Identify which cell holds the provided text, then report its (x, y) central coordinate. 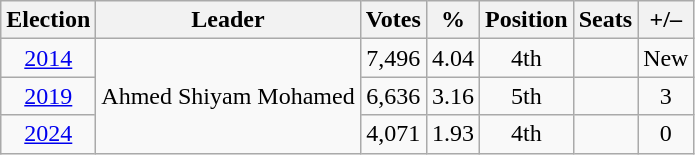
Seats (605, 20)
+/– (666, 20)
1.93 (452, 134)
Election (48, 20)
2014 (48, 58)
6,636 (393, 96)
3 (666, 96)
Votes (393, 20)
7,496 (393, 58)
3.16 (452, 96)
0 (666, 134)
2019 (48, 96)
Leader (228, 20)
4.04 (452, 58)
New (666, 58)
Position (526, 20)
Ahmed Shiyam Mohamed (228, 96)
5th (526, 96)
% (452, 20)
4,071 (393, 134)
2024 (48, 134)
